Detect which cell encompasses the target text, then output its [X, Y] center coordinate. 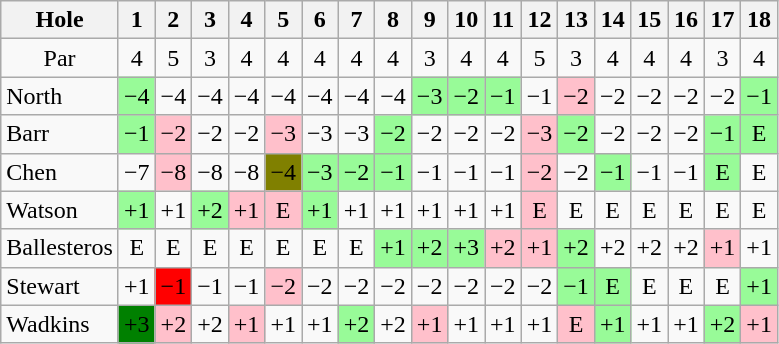
12 [540, 20]
15 [650, 20]
8 [394, 20]
Wadkins [60, 324]
1 [136, 20]
17 [722, 20]
13 [576, 20]
North [60, 96]
6 [320, 20]
Stewart [60, 286]
9 [430, 20]
Barr [60, 134]
11 [504, 20]
2 [174, 20]
7 [356, 20]
Hole [60, 20]
Par [60, 58]
−7 [136, 172]
Watson [60, 210]
Ballesteros [60, 248]
16 [686, 20]
18 [760, 20]
10 [466, 20]
Chen [60, 172]
14 [612, 20]
